Determine the (x, y) coordinate at the center of the cell enclosing the given text.  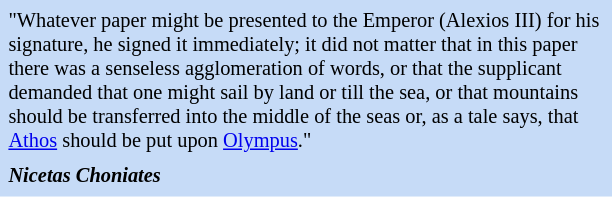
Nicetas Choniates (306, 176)
